Return [X, Y] of the center of cell containing provided text 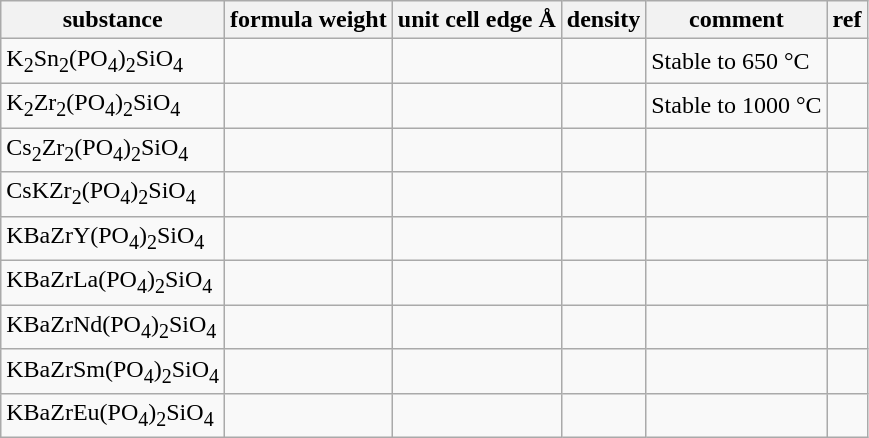
ref [847, 20]
KBaZrSm(PO4)2SiO4 [113, 371]
density [603, 20]
Stable to 1000 °C [736, 105]
KBaZrEu(PO4)2SiO4 [113, 416]
comment [736, 20]
K2Zr2(PO4)2SiO4 [113, 105]
KBaZrLa(PO4)2SiO4 [113, 283]
Cs2Zr2(PO4)2SiO4 [113, 150]
substance [113, 20]
Stable to 650 °C [736, 61]
formula weight [309, 20]
KBaZrNd(PO4)2SiO4 [113, 327]
KBaZrY(PO4)2SiO4 [113, 238]
unit cell edge Å [476, 20]
CsKZr2(PO4)2SiO4 [113, 194]
K2Sn2(PO4)2SiO4 [113, 61]
